Provide the (X, Y) coordinate of the cell's center where the given text is located.  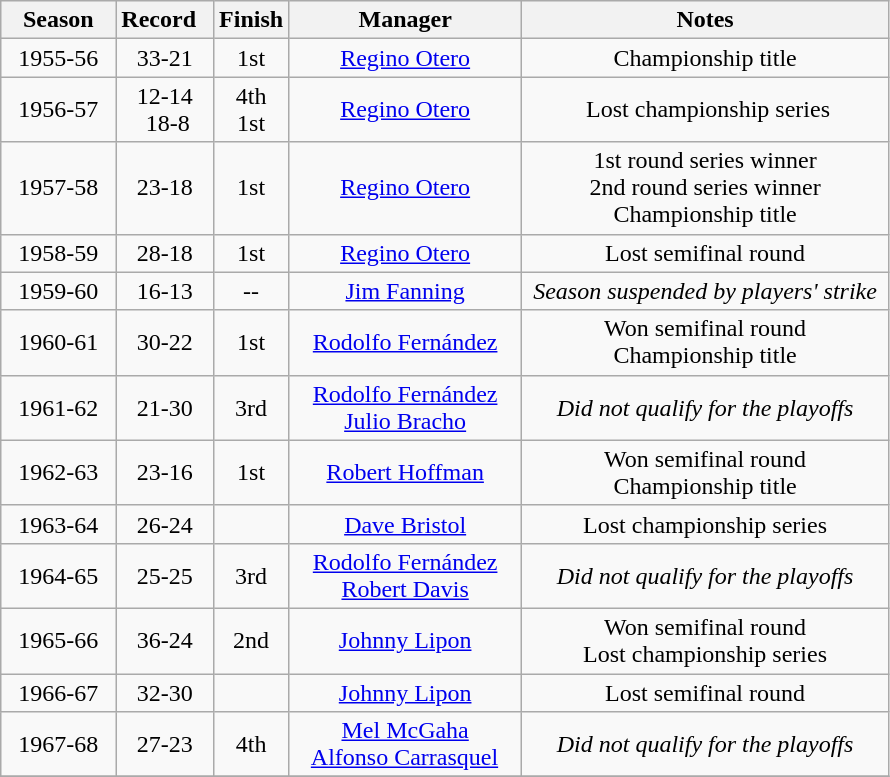
Season (58, 20)
30-22 (165, 342)
1962-63 (58, 472)
36-24 (165, 640)
1963-64 (58, 524)
Finish (252, 20)
Championship title (706, 58)
25-25 (165, 576)
27-23 (165, 744)
Robert Hoffman (406, 472)
1960-61 (58, 342)
1964-65 (58, 576)
26-24 (165, 524)
2nd (252, 640)
Rodolfo FernándezRobert Davis (406, 576)
Rodolfo Fernández (406, 342)
1966-67 (58, 693)
4th1st (252, 110)
28-18 (165, 253)
1956-57 (58, 110)
1965-66 (58, 640)
Dave Bristol (406, 524)
-- (252, 291)
Manager (406, 20)
Won semifinal roundLost championship series (706, 640)
Season suspended by players' strike (706, 291)
4th (252, 744)
1st round series winner 2nd round series winner Championship title (706, 188)
1961-62 (58, 408)
12-14 18-8 (165, 110)
1955-56 (58, 58)
1959-60 (58, 291)
32-30 (165, 693)
16-13 (165, 291)
1958-59 (58, 253)
1967-68 (58, 744)
23-16 (165, 472)
23-18 (165, 188)
Mel McGaha Alfonso Carrasquel (406, 744)
21-30 (165, 408)
33-21 (165, 58)
Jim Fanning (406, 291)
Record (165, 20)
Rodolfo FernándezJulio Bracho (406, 408)
Notes (706, 20)
1957-58 (58, 188)
